Pinpoint the cell where the given text exists, returning its [x, y] midpoint coordinate. 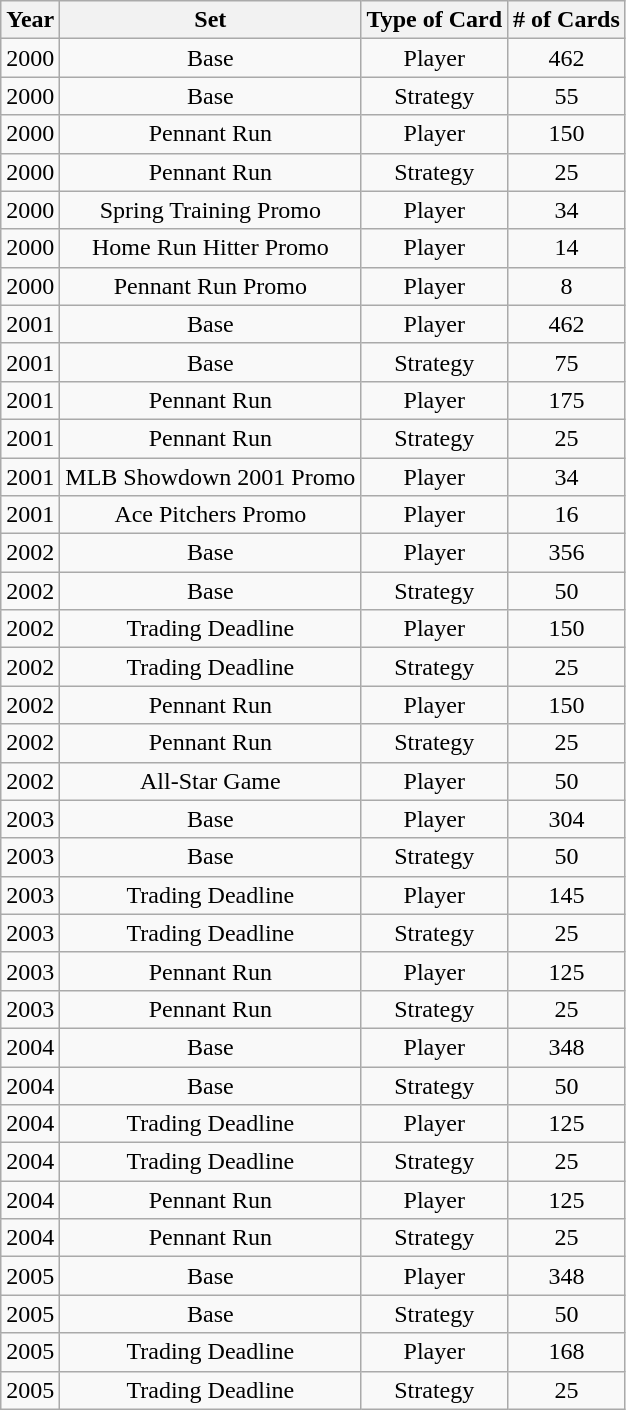
Type of Card [434, 20]
Spring Training Promo [210, 210]
MLB Showdown 2001 Promo [210, 477]
14 [567, 248]
168 [567, 1352]
55 [567, 96]
356 [567, 553]
175 [567, 400]
All-Star Game [210, 781]
Pennant Run Promo [210, 286]
16 [567, 515]
8 [567, 286]
Ace Pitchers Promo [210, 515]
Year [30, 20]
Set [210, 20]
145 [567, 895]
# of Cards [567, 20]
304 [567, 819]
Home Run Hitter Promo [210, 248]
75 [567, 362]
